Locate the cell with the specified text and output its (X, Y) center coordinate. 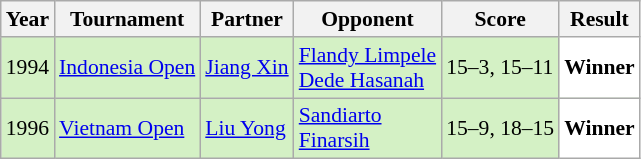
Tournament (127, 19)
Result (600, 19)
Partner (246, 19)
1994 (28, 68)
Jiang Xin (246, 68)
Flandy Limpele Dede Hasanah (368, 68)
Sandiarto Finarsih (368, 128)
Liu Yong (246, 128)
Year (28, 19)
Vietnam Open (127, 128)
Opponent (368, 19)
Score (500, 19)
1996 (28, 128)
15–3, 15–11 (500, 68)
15–9, 18–15 (500, 128)
Indonesia Open (127, 68)
